Return [X, Y] of the center of cell containing provided text 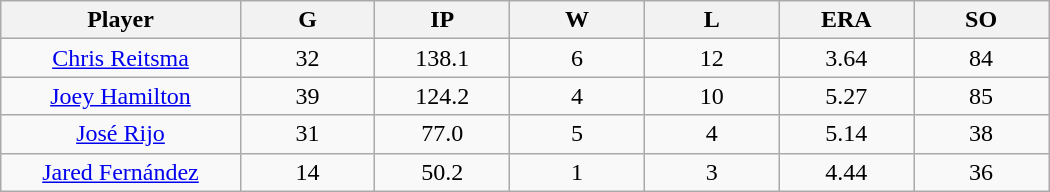
ERA [846, 20]
Player [120, 20]
36 [982, 172]
Jared Fernández [120, 172]
José Rijo [120, 134]
38 [982, 134]
32 [308, 58]
Joey Hamilton [120, 96]
50.2 [442, 172]
4.44 [846, 172]
12 [712, 58]
14 [308, 172]
5.14 [846, 134]
85 [982, 96]
IP [442, 20]
Chris Reitsma [120, 58]
L [712, 20]
124.2 [442, 96]
1 [578, 172]
84 [982, 58]
31 [308, 134]
SO [982, 20]
77.0 [442, 134]
3 [712, 172]
138.1 [442, 58]
W [578, 20]
G [308, 20]
5.27 [846, 96]
3.64 [846, 58]
10 [712, 96]
5 [578, 134]
6 [578, 58]
39 [308, 96]
